Return the (x, y) coordinate for the center point of the cell that contains the specified text.  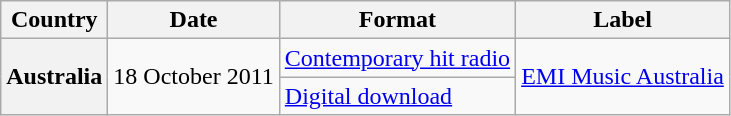
Label (623, 20)
Format (397, 20)
18 October 2011 (194, 77)
Digital download (397, 96)
Country (54, 20)
EMI Music Australia (623, 77)
Contemporary hit radio (397, 58)
Australia (54, 77)
Date (194, 20)
